Detect which cell encompasses the target text, then output its [X, Y] center coordinate. 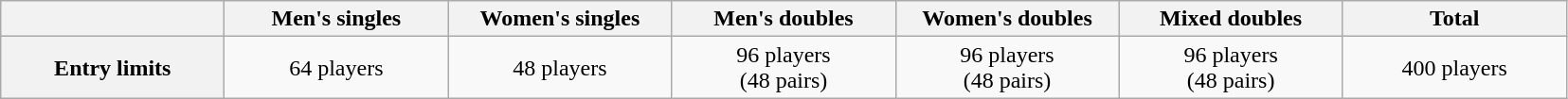
48 players [560, 68]
Mixed doubles [1231, 19]
Women's singles [560, 19]
Men's singles [336, 19]
400 players [1454, 68]
Women's doubles [1007, 19]
Entry limits [113, 68]
Men's doubles [784, 19]
64 players [336, 68]
Total [1454, 19]
